Search for the cell housing the specified text and yield its (x, y) center coordinate. 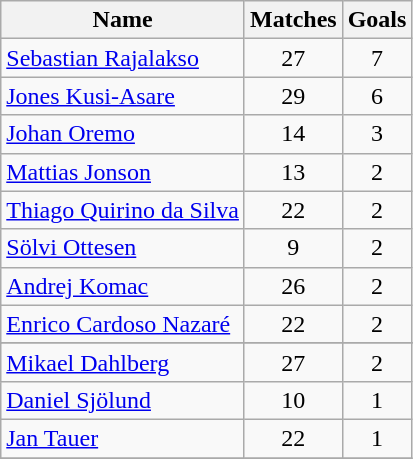
Thiago Quirino da Silva (123, 210)
Enrico Cardoso Nazaré (123, 324)
26 (293, 286)
Matches (293, 20)
Johan Oremo (123, 134)
Mikael Dahlberg (123, 362)
Sebastian Rajalakso (123, 58)
Name (123, 20)
Sölvi Ottesen (123, 248)
Daniel Sjölund (123, 400)
Mattias Jonson (123, 172)
Andrej Komac (123, 286)
9 (293, 248)
14 (293, 134)
Jan Tauer (123, 438)
29 (293, 96)
10 (293, 400)
3 (377, 134)
7 (377, 58)
Goals (377, 20)
Jones Kusi-Asare (123, 96)
13 (293, 172)
6 (377, 96)
